Scan for the cell matching the given text and deliver its (x, y) coordinate at center. 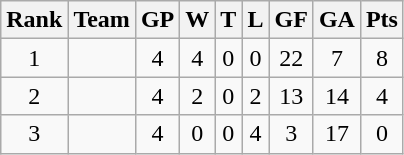
GF (291, 20)
L (256, 20)
17 (336, 134)
1 (34, 58)
8 (382, 58)
T (228, 20)
W (198, 20)
13 (291, 96)
GA (336, 20)
GP (157, 20)
7 (336, 58)
Pts (382, 20)
22 (291, 58)
Team (102, 20)
14 (336, 96)
Rank (34, 20)
